Capture the cell that displays the provided text and extract its (x, y) central coordinate. 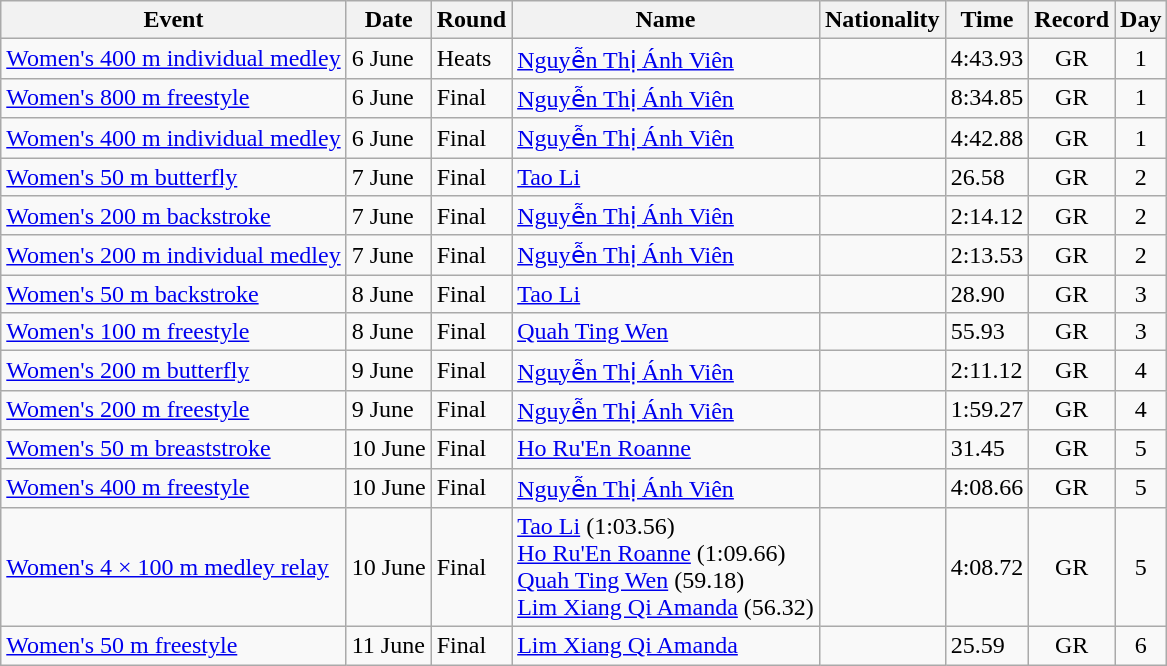
Women's 50 m freestyle (174, 646)
Women's 800 m freestyle (174, 98)
8:34.85 (987, 98)
Name (666, 20)
2:14.12 (987, 216)
Women's 50 m butterfly (174, 177)
Event (174, 20)
25.59 (987, 646)
Women's 50 m breaststroke (174, 449)
Women's 4 × 100 m medley relay (174, 568)
4:42.88 (987, 138)
6 (1141, 646)
Lim Xiang Qi Amanda (666, 646)
2:11.12 (987, 371)
Record (1072, 20)
Heats (471, 59)
1:59.27 (987, 410)
4:43.93 (987, 59)
11 June (388, 646)
Day (1141, 20)
Women's 200 m freestyle (174, 410)
4:08.72 (987, 568)
Women's 200 m backstroke (174, 216)
Women's 50 m backstroke (174, 294)
Ho Ru'En Roanne (666, 449)
Women's 200 m individual medley (174, 255)
28.90 (987, 294)
Women's 400 m freestyle (174, 488)
Women's 200 m butterfly (174, 371)
2:13.53 (987, 255)
31.45 (987, 449)
4:08.66 (987, 488)
Quah Ting Wen (666, 332)
Time (987, 20)
Nationality (882, 20)
Round (471, 20)
Date (388, 20)
55.93 (987, 332)
26.58 (987, 177)
Tao Li (1:03.56) Ho Ru'En Roanne (1:09.66) Quah Ting Wen (59.18) Lim Xiang Qi Amanda (56.32) (666, 568)
Women's 100 m freestyle (174, 332)
